Return (X, Y) of the center of cell containing provided text 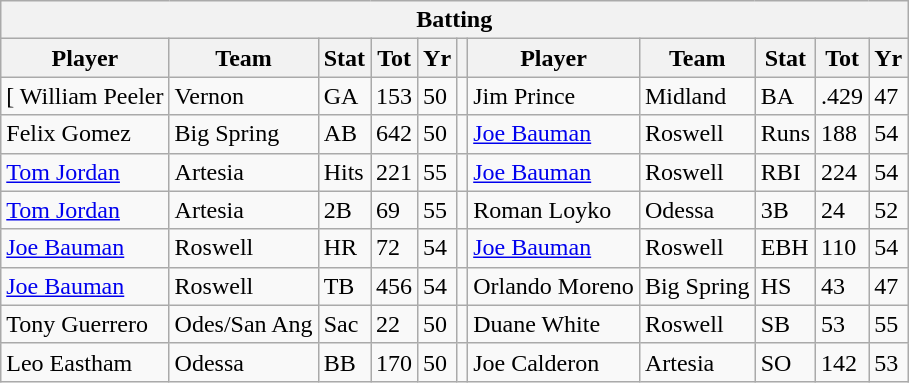
Odes/San Ang (244, 324)
HR (344, 248)
Midland (697, 96)
[ William Peeler (85, 96)
22 (394, 324)
Duane White (554, 324)
153 (394, 96)
Leo Eastham (85, 362)
.429 (842, 96)
110 (842, 248)
Roman Loyko (554, 210)
AB (344, 134)
43 (842, 286)
SO (785, 362)
142 (842, 362)
642 (394, 134)
224 (842, 172)
Tony Guerrero (85, 324)
EBH (785, 248)
52 (888, 210)
Joe Calderon (554, 362)
Orlando Moreno (554, 286)
Vernon (244, 96)
456 (394, 286)
Felix Gomez (85, 134)
69 (394, 210)
Sac (344, 324)
BA (785, 96)
Batting (454, 20)
GA (344, 96)
3B (785, 210)
24 (842, 210)
Jim Prince (554, 96)
RBI (785, 172)
72 (394, 248)
188 (842, 134)
Runs (785, 134)
170 (394, 362)
TB (344, 286)
Hits (344, 172)
HS (785, 286)
2B (344, 210)
SB (785, 324)
221 (394, 172)
BB (344, 362)
